Identify which cell holds the provided text, then report its (x, y) central coordinate. 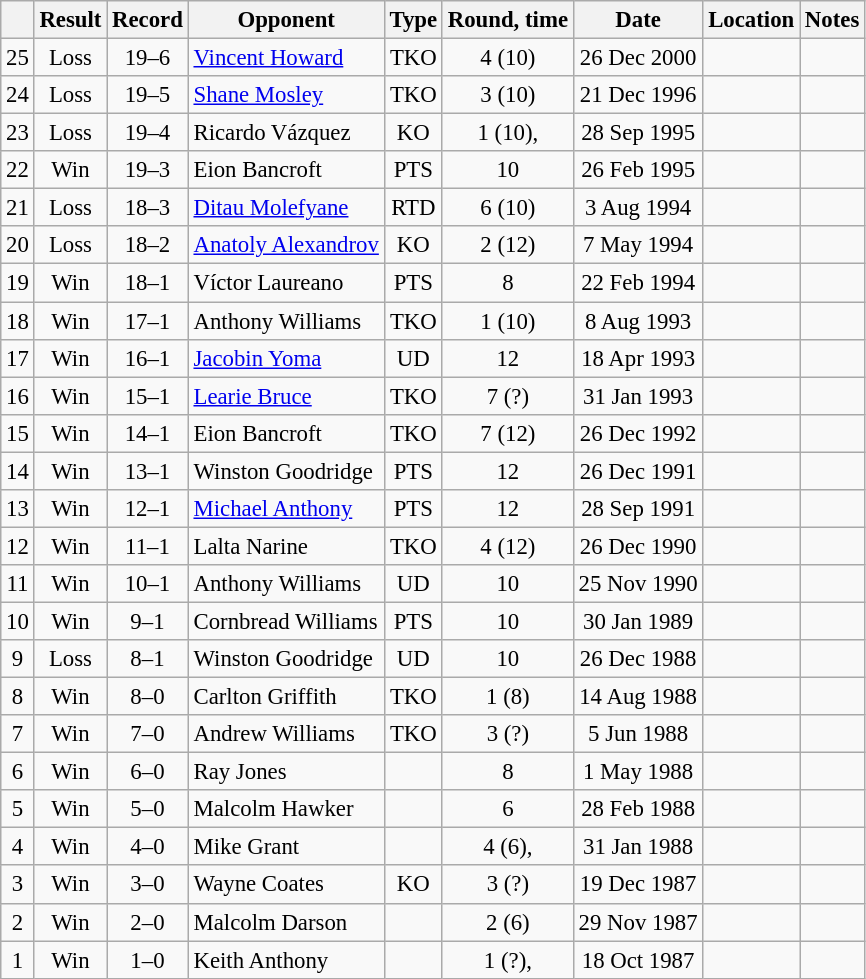
8–1 (148, 659)
2 (18, 922)
19–5 (148, 95)
23 (18, 133)
RTD (413, 208)
7 (?) (508, 396)
Malcolm Hawker (286, 809)
21 Dec 1996 (638, 95)
2–0 (148, 922)
Keith Anthony (286, 960)
1 (8) (508, 697)
2 (12) (508, 245)
3 Aug 1994 (638, 208)
1–0 (148, 960)
Ricardo Vázquez (286, 133)
14 (18, 471)
Type (413, 20)
5 Jun 1988 (638, 734)
1 (18, 960)
22 (18, 170)
4 (18, 847)
18–2 (148, 245)
8 Aug 1993 (638, 321)
19 Dec 1987 (638, 885)
11–1 (148, 546)
15 (18, 433)
Cornbread Williams (286, 621)
6 (10) (508, 208)
22 Feb 1994 (638, 283)
29 Nov 1987 (638, 922)
1 (?), (508, 960)
15–1 (148, 396)
4 (10) (508, 58)
16 (18, 396)
10–1 (148, 584)
19–6 (148, 58)
28 Feb 1988 (638, 809)
24 (18, 95)
Jacobin Yoma (286, 358)
20 (18, 245)
Vincent Howard (286, 58)
28 Sep 1991 (638, 509)
30 Jan 1989 (638, 621)
Date (638, 20)
Víctor Laureano (286, 283)
11 (18, 584)
Lalta Narine (286, 546)
19–3 (148, 170)
19–4 (148, 133)
4 (12) (508, 546)
13–1 (148, 471)
5–0 (148, 809)
Malcolm Darson (286, 922)
18 Oct 1987 (638, 960)
Record (148, 20)
28 Sep 1995 (638, 133)
Shane Mosley (286, 95)
14 Aug 1988 (638, 697)
Andrew Williams (286, 734)
Mike Grant (286, 847)
5 (18, 809)
18–1 (148, 283)
1 May 1988 (638, 772)
12–1 (148, 509)
9–1 (148, 621)
Learie Bruce (286, 396)
1 (10) (508, 321)
13 (18, 509)
Anatoly Alexandrov (286, 245)
26 Dec 1990 (638, 546)
26 Dec 1991 (638, 471)
7 (12) (508, 433)
25 Nov 1990 (638, 584)
4–0 (148, 847)
26 Dec 1988 (638, 659)
7 May 1994 (638, 245)
18 Apr 1993 (638, 358)
Carlton Griffith (286, 697)
2 (6) (508, 922)
26 Dec 2000 (638, 58)
6–0 (148, 772)
Ditau Molefyane (286, 208)
18 (18, 321)
17–1 (148, 321)
17 (18, 358)
9 (18, 659)
7–0 (148, 734)
4 (6), (508, 847)
7 (18, 734)
25 (18, 58)
19 (18, 283)
3 (18, 885)
31 Jan 1993 (638, 396)
Notes (832, 20)
1 (10), (508, 133)
Michael Anthony (286, 509)
18–3 (148, 208)
16–1 (148, 358)
Result (70, 20)
3 (10) (508, 95)
Opponent (286, 20)
14–1 (148, 433)
31 Jan 1988 (638, 847)
Location (752, 20)
Ray Jones (286, 772)
26 Dec 1992 (638, 433)
3–0 (148, 885)
Round, time (508, 20)
Wayne Coates (286, 885)
8–0 (148, 697)
26 Feb 1995 (638, 170)
21 (18, 208)
